Locate the cell with the specified text and output its [x, y] center coordinate. 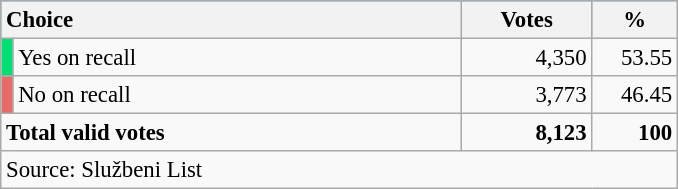
4,350 [526, 58]
100 [635, 133]
46.45 [635, 95]
% [635, 20]
8,123 [526, 133]
Votes [526, 20]
No on recall [237, 95]
Source: Službeni List [340, 170]
Choice [232, 20]
53.55 [635, 58]
Total valid votes [232, 133]
Yes on recall [237, 58]
3,773 [526, 95]
